For the text-containing cell, return its midpoint in [x, y] coordinate format. 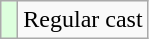
Regular cast [83, 20]
